Return [x, y] of the center of cell containing provided text 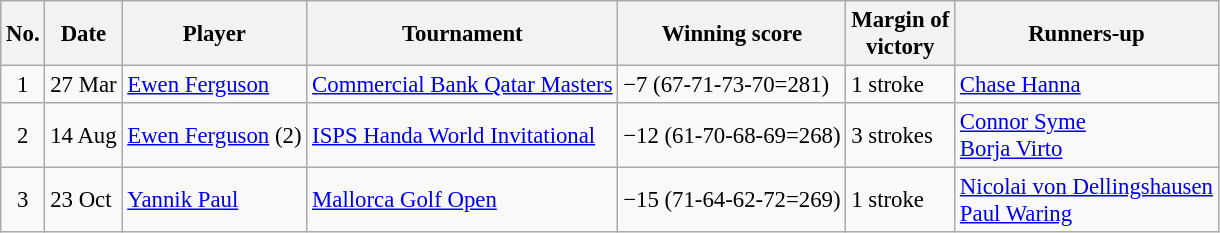
Runners-up [1087, 34]
Player [214, 34]
Nicolai von Dellingshausen Paul Waring [1087, 200]
−7 (67-71-73-70=281) [732, 85]
3 strokes [900, 136]
1 [23, 85]
3 [23, 200]
Chase Hanna [1087, 85]
No. [23, 34]
Ewen Ferguson [214, 85]
Date [84, 34]
Commercial Bank Qatar Masters [462, 85]
ISPS Handa World Invitational [462, 136]
Mallorca Golf Open [462, 200]
27 Mar [84, 85]
Connor Syme Borja Virto [1087, 136]
14 Aug [84, 136]
Yannik Paul [214, 200]
2 [23, 136]
−15 (71-64-62-72=269) [732, 200]
Ewen Ferguson (2) [214, 136]
−12 (61-70-68-69=268) [732, 136]
Tournament [462, 34]
Margin ofvictory [900, 34]
Winning score [732, 34]
23 Oct [84, 200]
